Determine the (x, y) coordinate at the center of the cell enclosing the given text.  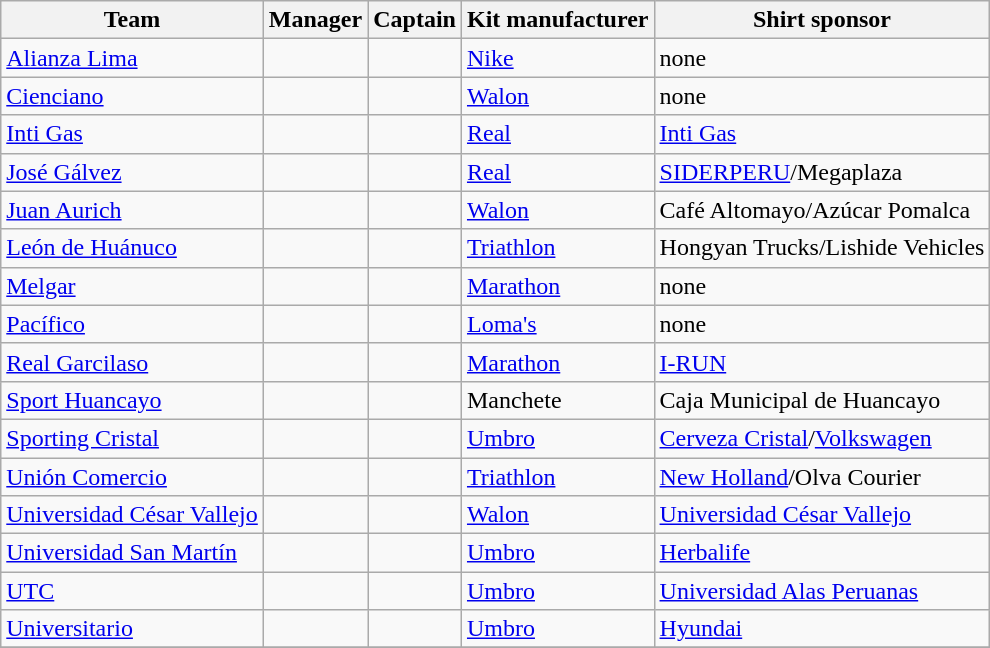
Manager (315, 20)
Real Garcilaso (132, 362)
Unión Comercio (132, 477)
Universidad San Martín (132, 553)
Sporting Cristal (132, 438)
Kit manufacturer (558, 20)
León de Huánuco (132, 248)
Cerveza Cristal/Volkswagen (822, 438)
SIDERPERU/Megaplaza (822, 172)
I-RUN (822, 362)
Hongyan Trucks/Lishide Vehicles (822, 248)
Alianza Lima (132, 58)
New Holland/Olva Courier (822, 477)
Juan Aurich (132, 210)
Universitario (132, 629)
Loma's (558, 324)
Caja Municipal de Huancayo (822, 400)
Nike (558, 58)
Team (132, 20)
Pacífico (132, 324)
Herbalife (822, 553)
Shirt sponsor (822, 20)
Cienciano (132, 96)
Captain (415, 20)
Hyundai (822, 629)
Café Altomayo/Azúcar Pomalca (822, 210)
Manchete (558, 400)
Universidad Alas Peruanas (822, 591)
UTC (132, 591)
Melgar (132, 286)
José Gálvez (132, 172)
Sport Huancayo (132, 400)
